Determine the [x, y] coordinate at the center of the cell enclosing the given text.  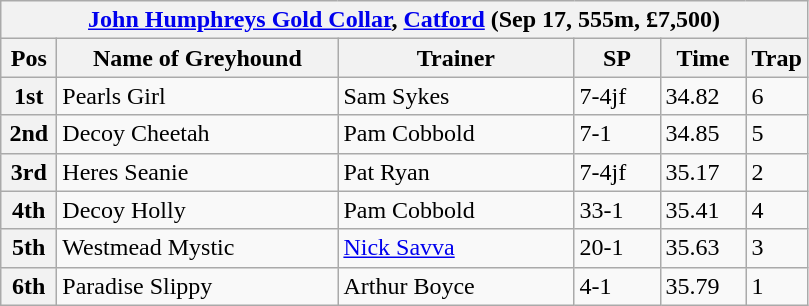
3 [776, 248]
35.79 [703, 286]
34.82 [703, 96]
5 [776, 134]
Trap [776, 58]
4-1 [617, 286]
Paradise Slippy [198, 286]
Decoy Cheetah [198, 134]
Time [703, 58]
2 [776, 172]
Pat Ryan [456, 172]
35.17 [703, 172]
Arthur Boyce [456, 286]
1 [776, 286]
Nick Savva [456, 248]
35.41 [703, 210]
1st [29, 96]
SP [617, 58]
Decoy Holly [198, 210]
Westmead Mystic [198, 248]
Pearls Girl [198, 96]
5th [29, 248]
Heres Seanie [198, 172]
7-1 [617, 134]
Sam Sykes [456, 96]
33-1 [617, 210]
4th [29, 210]
Name of Greyhound [198, 58]
2nd [29, 134]
34.85 [703, 134]
4 [776, 210]
Trainer [456, 58]
20-1 [617, 248]
6 [776, 96]
John Humphreys Gold Collar, Catford (Sep 17, 555m, £7,500) [404, 20]
3rd [29, 172]
Pos [29, 58]
35.63 [703, 248]
6th [29, 286]
